Scan for the cell matching the given text and deliver its (x, y) coordinate at center. 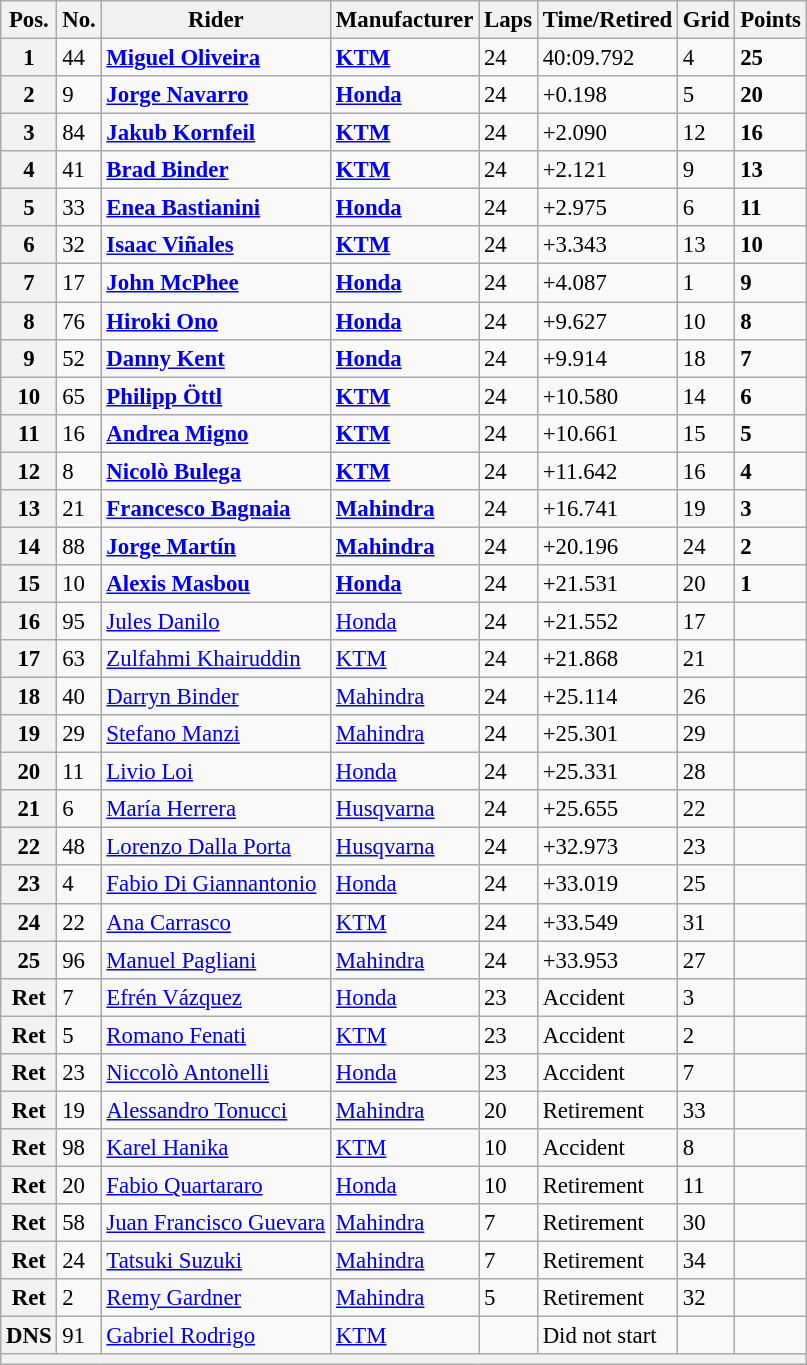
Rider (216, 20)
65 (79, 396)
+0.198 (607, 95)
Fabio Di Giannantonio (216, 885)
Laps (508, 20)
Niccolò Antonelli (216, 1073)
Jorge Martín (216, 546)
+33.953 (607, 960)
52 (79, 358)
30 (706, 1223)
No. (79, 20)
+33.019 (607, 885)
John McPhee (216, 283)
Pos. (29, 20)
Zulfahmi Khairuddin (216, 659)
Grid (706, 20)
+25.114 (607, 697)
+4.087 (607, 283)
+21.552 (607, 621)
Tatsuki Suzuki (216, 1261)
+9.914 (607, 358)
Time/Retired (607, 20)
Isaac Viñales (216, 245)
+16.741 (607, 509)
+9.627 (607, 321)
+25.655 (607, 809)
Jakub Kornfeil (216, 133)
40:09.792 (607, 58)
Stefano Manzi (216, 734)
Francesco Bagnaia (216, 509)
95 (79, 621)
María Herrera (216, 809)
76 (79, 321)
Jules Danilo (216, 621)
Karel Hanika (216, 1148)
48 (79, 847)
Remy Gardner (216, 1298)
Ana Carrasco (216, 922)
Manufacturer (405, 20)
34 (706, 1261)
Philipp Öttl (216, 396)
31 (706, 922)
+20.196 (607, 546)
+10.580 (607, 396)
+21.868 (607, 659)
Livio Loi (216, 772)
88 (79, 546)
Andrea Migno (216, 433)
Alessandro Tonucci (216, 1110)
Romano Fenati (216, 1035)
+11.642 (607, 471)
+2.090 (607, 133)
Danny Kent (216, 358)
Juan Francisco Guevara (216, 1223)
27 (706, 960)
DNS (29, 1336)
40 (79, 697)
91 (79, 1336)
Enea Bastianini (216, 208)
Miguel Oliveira (216, 58)
Brad Binder (216, 170)
+21.531 (607, 584)
58 (79, 1223)
28 (706, 772)
26 (706, 697)
Did not start (607, 1336)
+32.973 (607, 847)
+3.343 (607, 245)
Alexis Masbou (216, 584)
84 (79, 133)
98 (79, 1148)
63 (79, 659)
Manuel Pagliani (216, 960)
Points (770, 20)
96 (79, 960)
41 (79, 170)
Gabriel Rodrigo (216, 1336)
44 (79, 58)
+33.549 (607, 922)
+2.975 (607, 208)
Nicolò Bulega (216, 471)
+25.301 (607, 734)
Lorenzo Dalla Porta (216, 847)
+2.121 (607, 170)
Hiroki Ono (216, 321)
+10.661 (607, 433)
+25.331 (607, 772)
Fabio Quartararo (216, 1185)
Efrén Vázquez (216, 997)
Jorge Navarro (216, 95)
Darryn Binder (216, 697)
